Output the [x, y] coordinate of the center of the cell containing the given text.  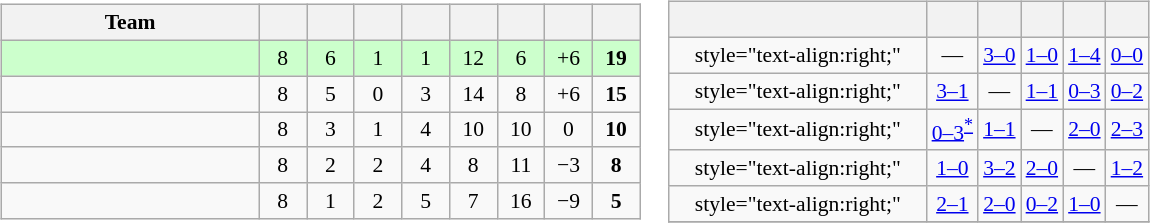
Team [130, 23]
3–1 [953, 91]
11 [521, 165]
3–2 [1000, 168]
19 [616, 58]
7 [473, 201]
14 [473, 94]
2–1 [953, 204]
0–3* [953, 130]
16 [521, 201]
−3 [569, 165]
15 [616, 94]
1–2 [1128, 168]
0–0 [1128, 55]
0–3 [1084, 91]
12 [473, 58]
2–3 [1128, 130]
3–0 [1000, 55]
1–4 [1084, 55]
−9 [569, 201]
